From the cell containing the given text, extract its center point as (x, y) coordinate. 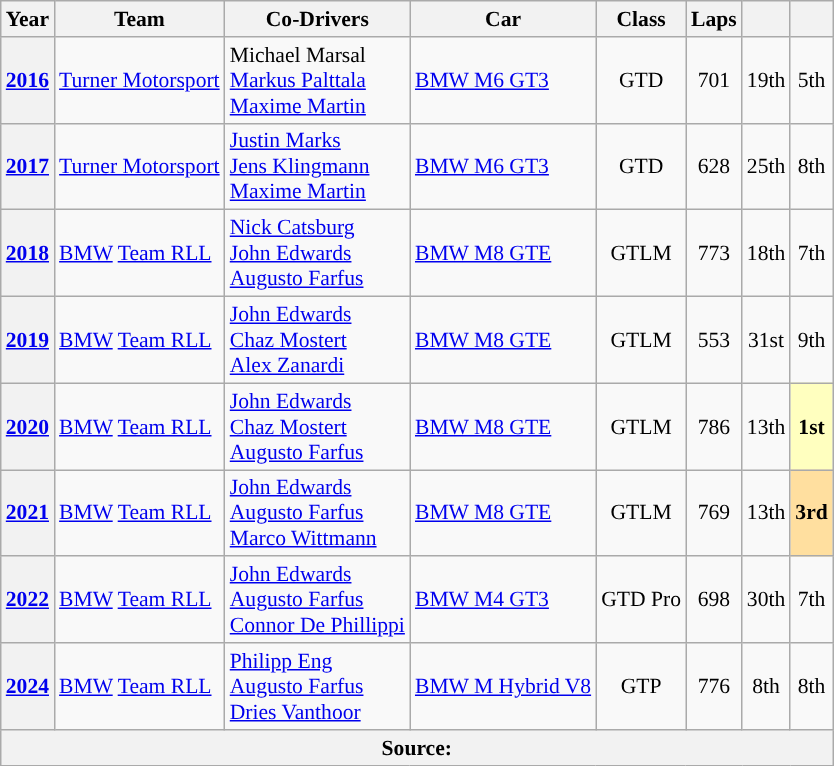
2024 (28, 686)
1st (812, 426)
769 (714, 514)
John Edwards Augusto Farfus Marco Wittmann (318, 514)
John Edwards Chaz Mostert Augusto Farfus (318, 426)
GTP (641, 686)
Year (28, 19)
701 (714, 80)
2016 (28, 80)
Source: (417, 748)
John Edwards Chaz Mostert Alex Zanardi (318, 340)
Class (641, 19)
19th (766, 80)
BMW M Hybrid V8 (503, 686)
553 (714, 340)
Co-Drivers (318, 19)
18th (766, 254)
776 (714, 686)
2020 (28, 426)
Laps (714, 19)
25th (766, 166)
2017 (28, 166)
GTD Pro (641, 600)
John Edwards Augusto Farfus Connor De Phillippi (318, 600)
2018 (28, 254)
5th (812, 80)
2021 (28, 514)
773 (714, 254)
Team (140, 19)
2022 (28, 600)
30th (766, 600)
3rd (812, 514)
786 (714, 426)
9th (812, 340)
Car (503, 19)
Justin Marks Jens Klingmann Maxime Martin (318, 166)
628 (714, 166)
BMW M4 GT3 (503, 600)
Michael Marsal Markus Palttala Maxime Martin (318, 80)
2019 (28, 340)
Nick Catsburg John Edwards Augusto Farfus (318, 254)
31st (766, 340)
698 (714, 600)
Philipp Eng Augusto Farfus Dries Vanthoor (318, 686)
